From the cell containing the given text, extract its center point as (x, y) coordinate. 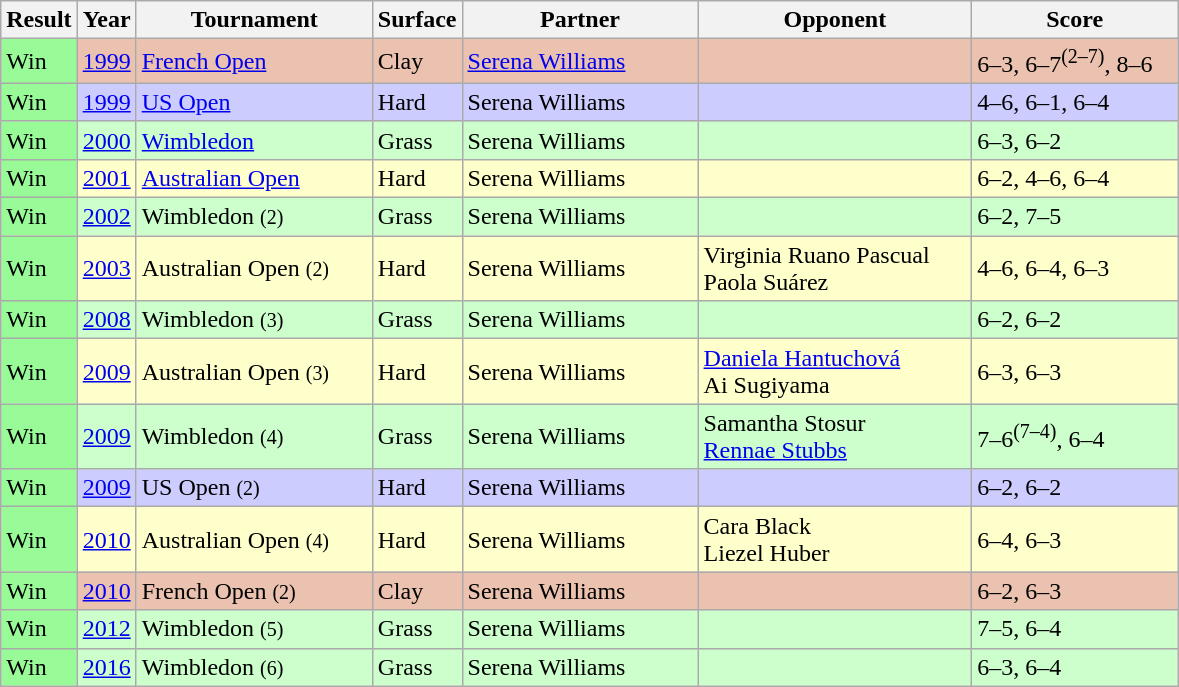
6–2, 4–6, 6–4 (1075, 178)
2003 (106, 268)
US Open (254, 102)
Australian Open (4) (254, 540)
Cara Black Liezel Huber (835, 540)
2002 (106, 217)
Surface (417, 20)
6–3, 6–3 (1075, 372)
Wimbledon (3) (254, 320)
Australian Open (3) (254, 372)
2016 (106, 667)
2008 (106, 320)
7–6(7–4), 6–4 (1075, 436)
Wimbledon (4) (254, 436)
Wimbledon (2) (254, 217)
Year (106, 20)
Wimbledon (6) (254, 667)
6–4, 6–3 (1075, 540)
Australian Open (2) (254, 268)
Tournament (254, 20)
7–5, 6–4 (1075, 629)
Result (39, 20)
2000 (106, 140)
Score (1075, 20)
Partner (580, 20)
4–6, 6–4, 6–3 (1075, 268)
6–3, 6–4 (1075, 667)
Australian Open (254, 178)
2012 (106, 629)
US Open (2) (254, 488)
Wimbledon (254, 140)
6–3, 6–2 (1075, 140)
Wimbledon (5) (254, 629)
6–2, 7–5 (1075, 217)
Samantha Stosur Rennae Stubbs (835, 436)
4–6, 6–1, 6–4 (1075, 102)
6–3, 6–7(2–7), 8–6 (1075, 62)
Opponent (835, 20)
6–2, 6–3 (1075, 591)
Virginia Ruano Pascual Paola Suárez (835, 268)
French Open (254, 62)
Daniela Hantuchová Ai Sugiyama (835, 372)
French Open (2) (254, 591)
2001 (106, 178)
